Return (X, Y) of the center of cell containing provided text 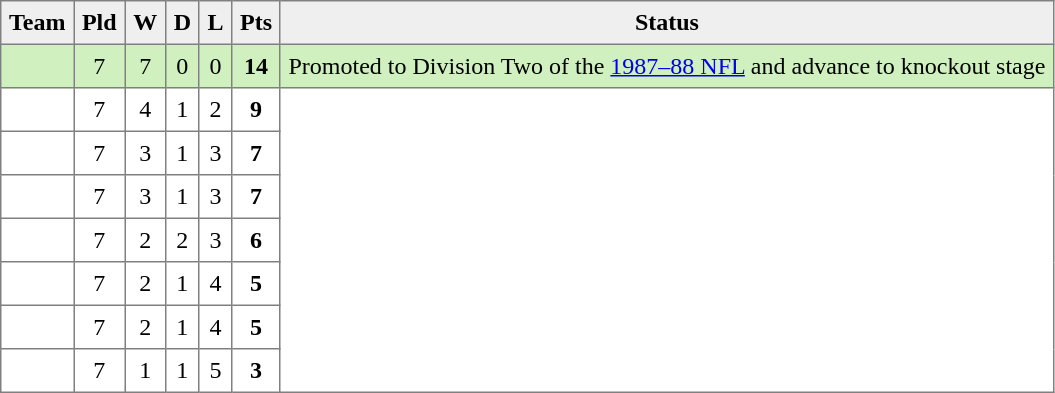
Status (666, 23)
Team (38, 23)
6 (256, 240)
Pts (256, 23)
Promoted to Division Two of the 1987–88 NFL and advance to knockout stage (666, 66)
L (216, 23)
9 (256, 110)
Pld (100, 23)
14 (256, 66)
D (182, 23)
W (145, 23)
